Pinpoint the cell where the given text exists, returning its (x, y) midpoint coordinate. 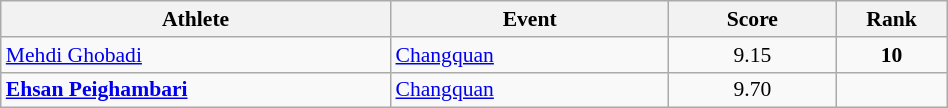
Rank (892, 19)
Score (752, 19)
9.15 (752, 55)
Event (529, 19)
9.70 (752, 90)
Mehdi Ghobadi (196, 55)
Athlete (196, 19)
Ehsan Peighambari (196, 90)
10 (892, 55)
